Scan for the cell matching the given text and deliver its (x, y) coordinate at center. 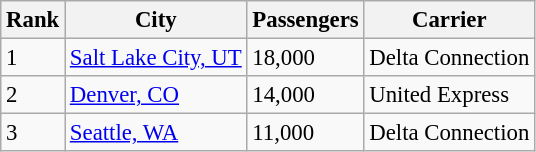
3 (33, 133)
United Express (450, 95)
Seattle, WA (156, 133)
Salt Lake City, UT (156, 58)
14,000 (306, 95)
Rank (33, 20)
2 (33, 95)
Denver, CO (156, 95)
1 (33, 58)
18,000 (306, 58)
City (156, 20)
Carrier (450, 20)
11,000 (306, 133)
Passengers (306, 20)
